For the text-containing cell, return its midpoint in (X, Y) coordinate format. 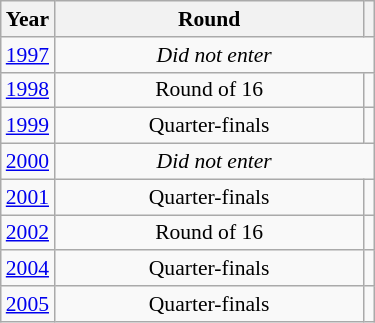
2002 (28, 233)
Round (209, 19)
2005 (28, 304)
2001 (28, 197)
Year (28, 19)
1998 (28, 90)
2000 (28, 162)
1999 (28, 126)
1997 (28, 55)
2004 (28, 269)
